Output the [X, Y] coordinate of the center of the cell containing the given text.  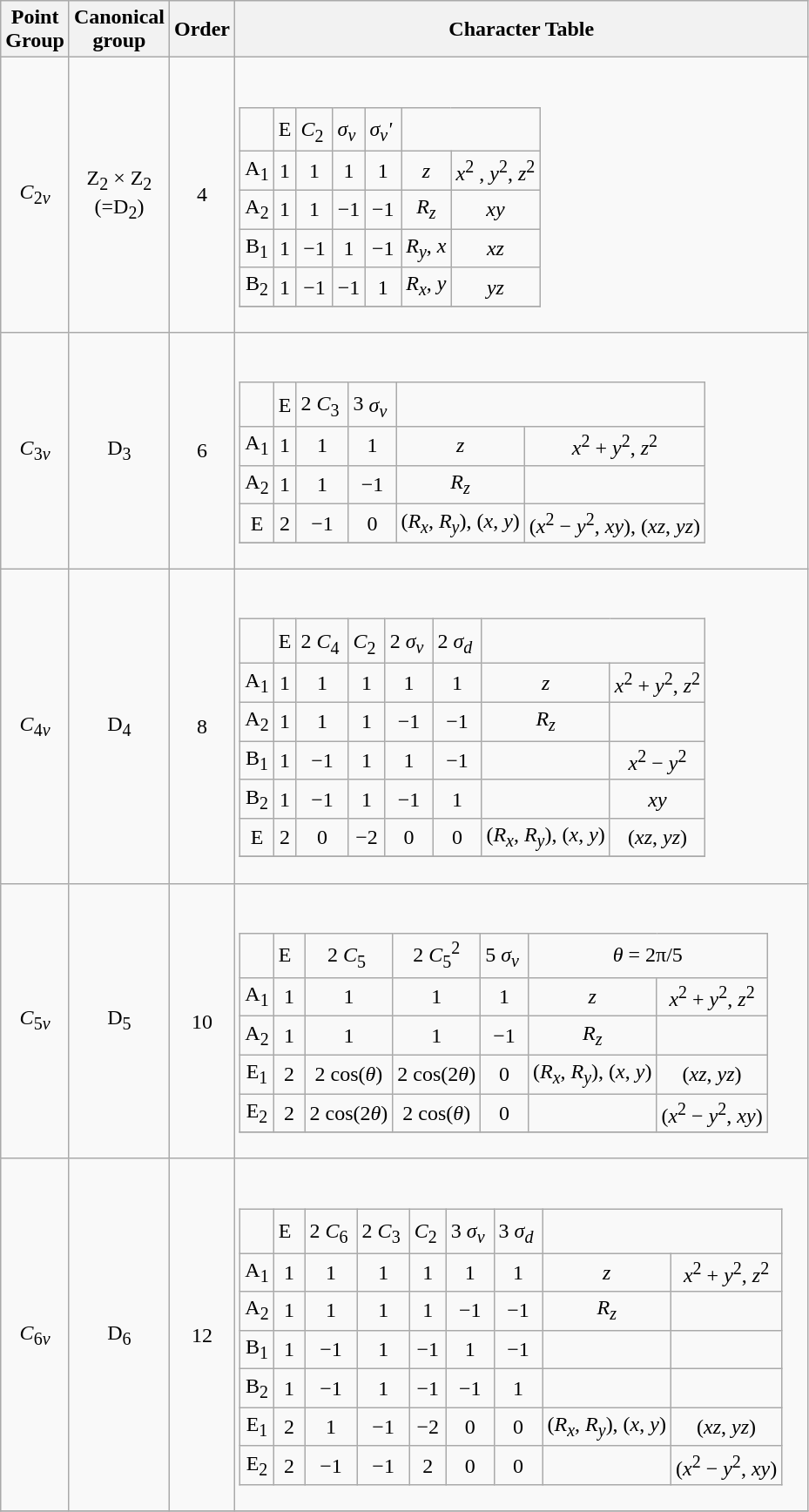
5 σv [505, 955]
Ry, x [427, 248]
C2v [35, 195]
E 2 C4 C2 2 σv 2 σd A1 1 1 1 1 1 z x2 + y2, z2 A2 1 1 1 −1 −1 Rz B1 1 −1 1 1 −1 x2 − y2 B2 1 −1 1 −1 1 xy E 2 0 −2 0 0 (Rx, Ry), (x, y) (xz, yz) [522, 726]
10 [202, 1021]
σv [348, 129]
x2 , y2, z2 [496, 171]
2 C52 [437, 955]
2 C5 [348, 955]
C5v [35, 1021]
2 C4 [322, 641]
E C2 σv σv' A1 1 1 1 1 z x2 , y2, z2 A2 1 1 −1 −1 Rz xy B1 1 −1 1 −1 Ry, x xz B2 1 −1 −1 1 Rx, y yz [522, 195]
σv' [383, 129]
2 σd [457, 641]
4 [202, 195]
D5 [118, 1021]
D3 [118, 451]
Z2 × Z2 (=D2) [118, 195]
PointGroup [35, 30]
Rx, y [427, 287]
8 [202, 726]
Canonicalgroup [118, 30]
2 C6 [331, 1232]
E 2 C3 3 σv A1 1 1 1 z x2 + y2, z2 A2 1 1 −1 Rz E 2 −1 0 (Rx, Ry), (x, y) (x2 − y2, xy), (xz, yz) [522, 451]
12 [202, 1334]
Order [202, 30]
yz [496, 287]
C4v [35, 726]
C3v [35, 451]
Character Table [522, 30]
θ = 2π/5 [648, 955]
C6v [35, 1334]
D6 [118, 1334]
2 σv [409, 641]
xz [496, 248]
(x2 − y2, xy), (xz, yz) [615, 524]
3 σd [518, 1232]
x2 − y2 [657, 761]
D4 [118, 726]
6 [202, 451]
